Search for the cell housing the specified text and yield its [x, y] center coordinate. 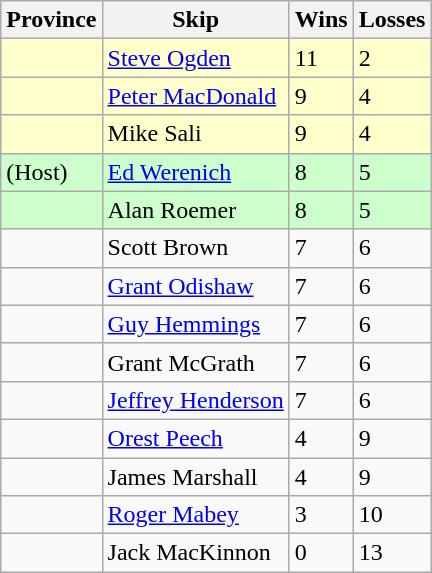
0 [321, 553]
Alan Roemer [196, 210]
Guy Hemmings [196, 324]
Roger Mabey [196, 515]
James Marshall [196, 477]
Grant Odishaw [196, 286]
Grant McGrath [196, 362]
3 [321, 515]
Peter MacDonald [196, 96]
2 [392, 58]
(Host) [52, 172]
Jack MacKinnon [196, 553]
Wins [321, 20]
Skip [196, 20]
Orest Peech [196, 438]
Scott Brown [196, 248]
10 [392, 515]
13 [392, 553]
Province [52, 20]
Jeffrey Henderson [196, 400]
Mike Sali [196, 134]
Losses [392, 20]
Ed Werenich [196, 172]
11 [321, 58]
Steve Ogden [196, 58]
